Output the [x, y] coordinate of the center of the cell containing the given text.  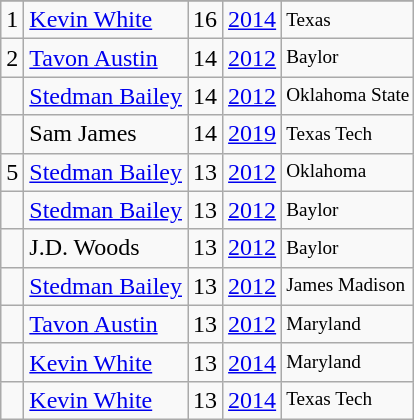
Sam James [106, 134]
James Madison [348, 286]
1 [12, 20]
2019 [252, 134]
2 [12, 58]
Oklahoma [348, 172]
5 [12, 172]
16 [206, 20]
J.D. Woods [106, 248]
Texas [348, 20]
Oklahoma State [348, 96]
